Locate the cell with the specified text and output its (X, Y) center coordinate. 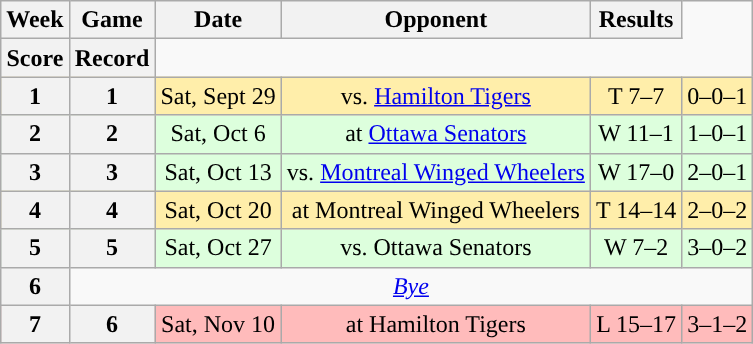
at Hamilton Tigers (436, 324)
Sat, Oct 13 (218, 172)
Sat, Nov 10 (218, 324)
Score (35, 58)
vs. Ottawa Senators (436, 248)
Sat, Oct 6 (218, 134)
7 (35, 324)
2–0–1 (718, 172)
Bye (411, 286)
vs. Hamilton Tigers (436, 96)
L 15–17 (636, 324)
3–0–2 (718, 248)
2–0–2 (718, 210)
Sat, Sept 29 (218, 96)
T 7–7 (636, 96)
Record (112, 58)
Date (218, 20)
T 14–14 (636, 210)
Sat, Oct 20 (218, 210)
vs. Montreal Winged Wheelers (436, 172)
Sat, Oct 27 (218, 248)
Results (636, 20)
Game (112, 20)
W 17–0 (636, 172)
W 7–2 (636, 248)
at Montreal Winged Wheelers (436, 210)
1–0–1 (718, 134)
at Ottawa Senators (436, 134)
Week (35, 20)
0–0–1 (718, 96)
W 11–1 (636, 134)
Opponent (436, 20)
3–1–2 (718, 324)
